Determine the [X, Y] coordinate at the center of the cell enclosing the given text.  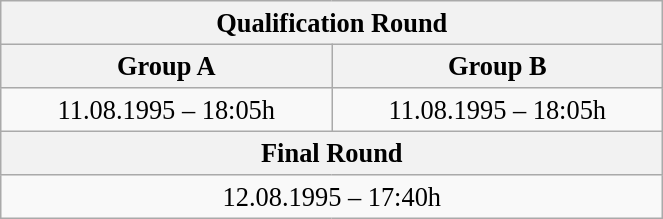
Qualification Round [332, 22]
Final Round [332, 153]
Group A [166, 66]
Group B [498, 66]
12.08.1995 – 17:40h [332, 197]
